Identify which cell holds the provided text, then report its (X, Y) central coordinate. 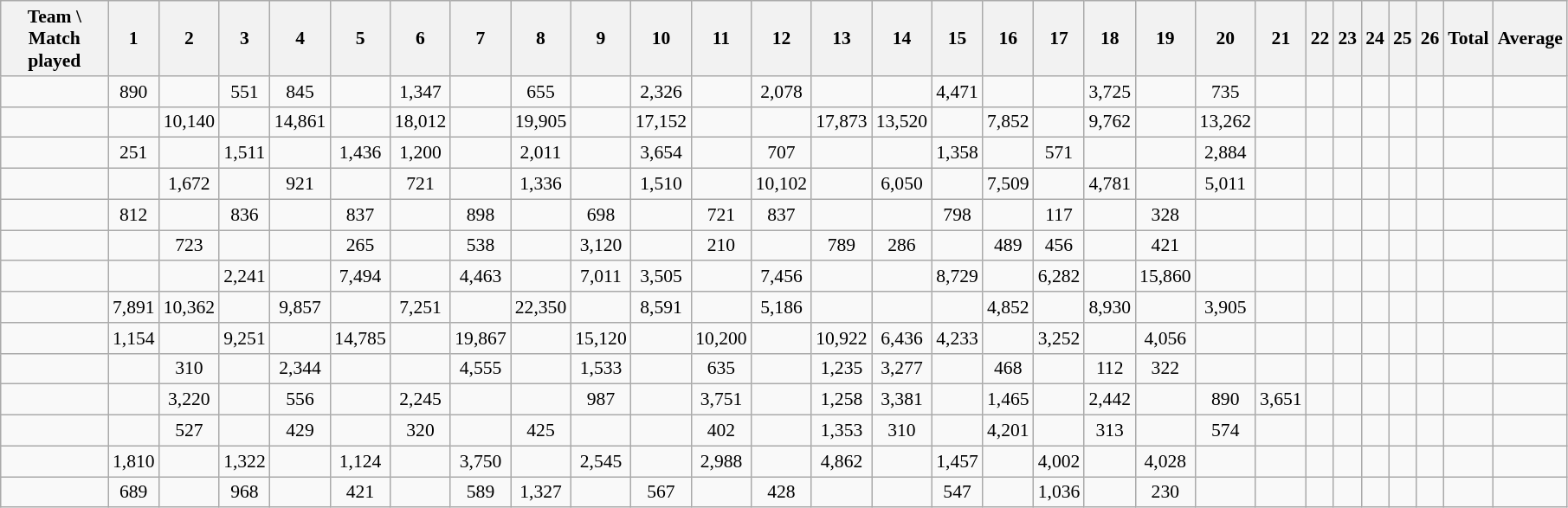
8 (540, 38)
547 (958, 492)
707 (781, 153)
2,344 (300, 369)
2,988 (720, 461)
538 (480, 246)
26 (1430, 38)
10,102 (781, 184)
117 (1060, 215)
574 (1226, 431)
698 (601, 215)
4,471 (958, 92)
1,465 (1008, 400)
22 (1320, 38)
1,436 (360, 153)
428 (781, 492)
2,245 (421, 400)
4,201 (1008, 431)
1,154 (133, 338)
7,891 (133, 307)
3,252 (1060, 338)
7,251 (421, 307)
7,494 (360, 277)
17,873 (842, 122)
1,457 (958, 461)
9,857 (300, 307)
1,235 (842, 369)
14 (902, 38)
4,781 (1110, 184)
4,233 (958, 338)
9,251 (244, 338)
18 (1110, 38)
13,262 (1226, 122)
8,729 (958, 277)
4 (300, 38)
313 (1110, 431)
16 (1008, 38)
798 (958, 215)
689 (133, 492)
1 (133, 38)
1,358 (958, 153)
8,591 (661, 307)
286 (902, 246)
789 (842, 246)
15,860 (1165, 277)
19 (1165, 38)
921 (300, 184)
10 (661, 38)
251 (133, 153)
3,651 (1281, 400)
1,511 (244, 153)
4,056 (1165, 338)
1,533 (601, 369)
10,140 (189, 122)
2,442 (1110, 400)
18,012 (421, 122)
1,810 (133, 461)
4,852 (1008, 307)
17,152 (661, 122)
10,200 (720, 338)
556 (300, 400)
8,930 (1110, 307)
635 (720, 369)
230 (1165, 492)
456 (1060, 246)
987 (601, 400)
210 (720, 246)
112 (1110, 369)
1,336 (540, 184)
1,672 (189, 184)
3,905 (1226, 307)
898 (480, 215)
25 (1403, 38)
7,509 (1008, 184)
15,120 (601, 338)
723 (189, 246)
1,353 (842, 431)
2,078 (781, 92)
2,326 (661, 92)
5,186 (781, 307)
4,555 (480, 369)
15 (958, 38)
4,463 (480, 277)
Total (1468, 38)
9,762 (1110, 122)
3,751 (720, 400)
3,725 (1110, 92)
429 (300, 431)
1,036 (1060, 492)
6,050 (902, 184)
320 (421, 431)
14,785 (360, 338)
3,277 (902, 369)
10,922 (842, 338)
468 (1008, 369)
328 (1165, 215)
812 (133, 215)
17 (1060, 38)
527 (189, 431)
13,520 (902, 122)
322 (1165, 369)
567 (661, 492)
7,852 (1008, 122)
1,347 (421, 92)
4,862 (842, 461)
1,200 (421, 153)
22,350 (540, 307)
402 (720, 431)
589 (480, 492)
836 (244, 215)
6 (421, 38)
551 (244, 92)
6,436 (902, 338)
2 (189, 38)
9 (601, 38)
3,654 (661, 153)
5 (360, 38)
10,362 (189, 307)
3,120 (601, 246)
3 (244, 38)
968 (244, 492)
11 (720, 38)
13 (842, 38)
1,327 (540, 492)
2,545 (601, 461)
1,510 (661, 184)
425 (540, 431)
23 (1347, 38)
845 (300, 92)
2,241 (244, 277)
Average (1531, 38)
14,861 (300, 122)
1,322 (244, 461)
3,381 (902, 400)
2,011 (540, 153)
1,124 (360, 461)
2,884 (1226, 153)
3,505 (661, 277)
6,282 (1060, 277)
3,750 (480, 461)
4,002 (1060, 461)
19,867 (480, 338)
7 (480, 38)
7,456 (781, 277)
1,258 (842, 400)
3,220 (189, 400)
655 (540, 92)
4,028 (1165, 461)
24 (1375, 38)
Team \ Match played (55, 38)
571 (1060, 153)
12 (781, 38)
7,011 (601, 277)
20 (1226, 38)
21 (1281, 38)
19,905 (540, 122)
5,011 (1226, 184)
735 (1226, 92)
489 (1008, 246)
265 (360, 246)
